Identify which cell holds the provided text, then report its (x, y) central coordinate. 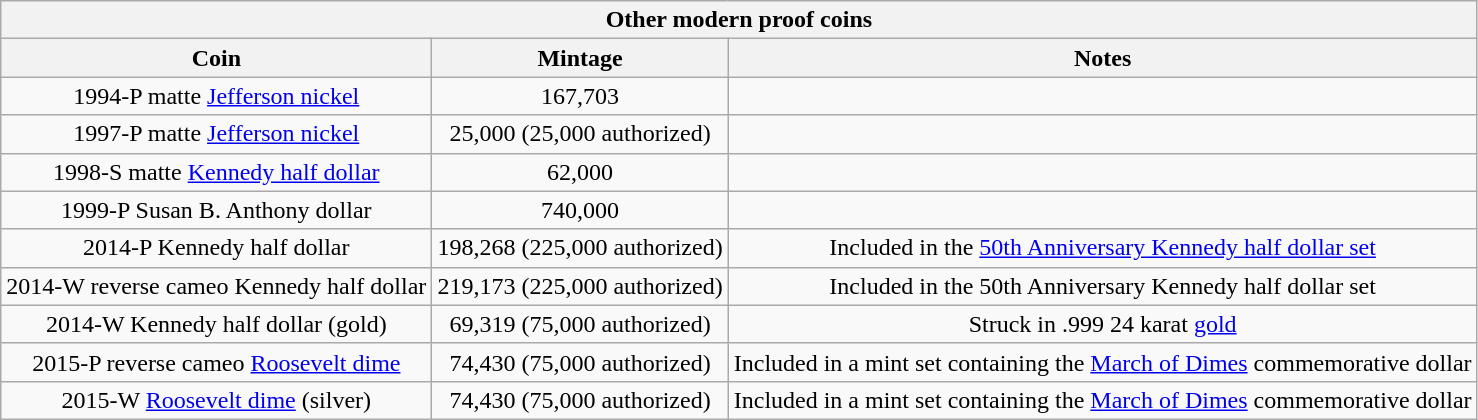
1998-S matte Kennedy half dollar (216, 172)
Coin (216, 58)
167,703 (580, 96)
198,268 (225,000 authorized) (580, 248)
69,319 (75,000 authorized) (580, 324)
1994-P matte Jefferson nickel (216, 96)
740,000 (580, 210)
2014-W reverse cameo Kennedy half dollar (216, 286)
Notes (1102, 58)
219,173 (225,000 authorized) (580, 286)
2015-W Roosevelt dime (silver) (216, 400)
Mintage (580, 58)
2015-P reverse cameo Roosevelt dime (216, 362)
2014-P Kennedy half dollar (216, 248)
2014-W Kennedy half dollar (gold) (216, 324)
Other modern proof coins (739, 20)
1997-P matte Jefferson nickel (216, 134)
Struck in .999 24 karat gold (1102, 324)
25,000 (25,000 authorized) (580, 134)
1999-P Susan B. Anthony dollar (216, 210)
62,000 (580, 172)
